Find where the given text appears and provide that cell's center as [X, Y] coordinate. 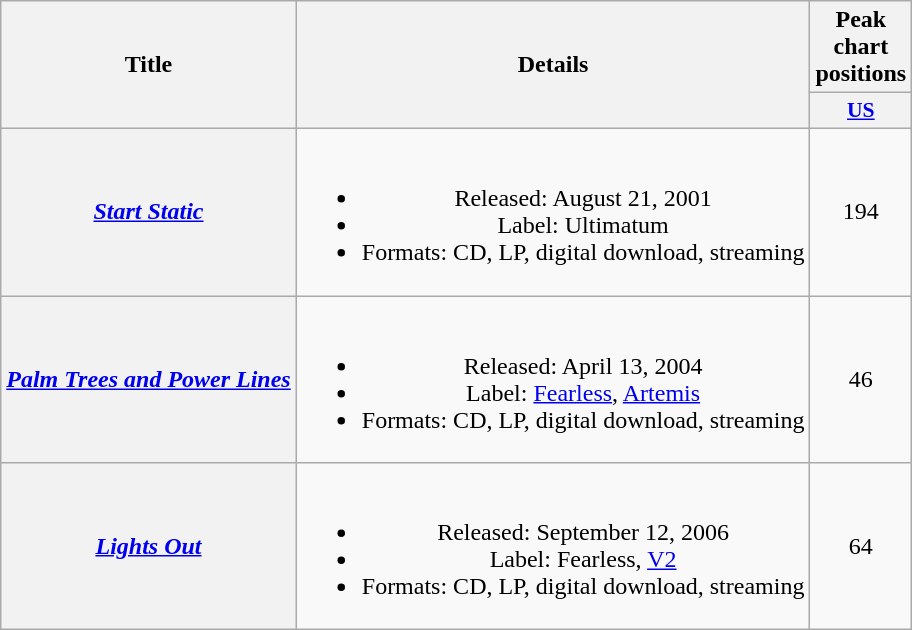
Released: April 13, 2004Label: Fearless, ArtemisFormats: CD, LP, digital download, streaming [553, 380]
46 [861, 380]
Details [553, 65]
Title [149, 65]
Palm Trees and Power Lines [149, 380]
194 [861, 212]
Peak chart positions [861, 47]
US [861, 111]
Released: August 21, 2001Label: UltimatumFormats: CD, LP, digital download, streaming [553, 212]
Start Static [149, 212]
64 [861, 546]
Lights Out [149, 546]
Released: September 12, 2006Label: Fearless, V2Formats: CD, LP, digital download, streaming [553, 546]
